Identify which cell holds the provided text, then report its (X, Y) central coordinate. 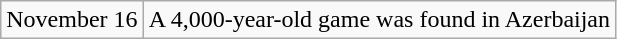
November 16 (72, 20)
A 4,000-year-old game was found in Azerbaijan (379, 20)
